Search for the cell housing the specified text and yield its [x, y] center coordinate. 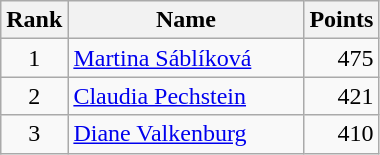
2 [34, 96]
410 [342, 134]
3 [34, 134]
1 [34, 58]
Martina Sáblíková [186, 58]
421 [342, 96]
Diane Valkenburg [186, 134]
475 [342, 58]
Claudia Pechstein [186, 96]
Rank [34, 20]
Name [186, 20]
Points [342, 20]
